Scan for the cell matching the given text and deliver its (x, y) coordinate at center. 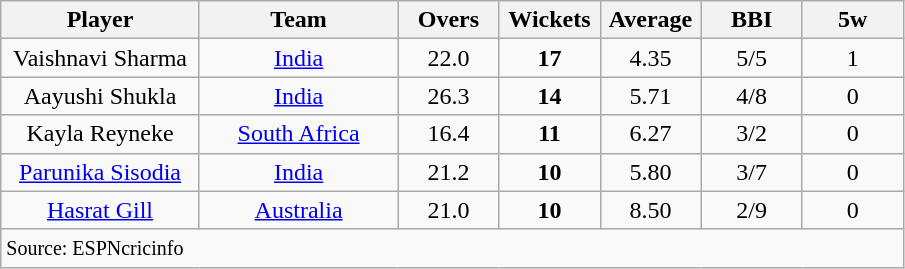
17 (550, 58)
5w (852, 20)
5/5 (752, 58)
8.50 (650, 210)
Hasrat Gill (100, 210)
Wickets (550, 20)
Overs (448, 20)
South Africa (298, 134)
Vaishnavi Sharma (100, 58)
16.4 (448, 134)
Team (298, 20)
Aayushi Shukla (100, 96)
Source: ESPNcricinfo (452, 248)
26.3 (448, 96)
11 (550, 134)
3/2 (752, 134)
5.80 (650, 172)
Parunika Sisodia (100, 172)
Kayla Reyneke (100, 134)
4.35 (650, 58)
21.0 (448, 210)
Average (650, 20)
2/9 (752, 210)
21.2 (448, 172)
22.0 (448, 58)
5.71 (650, 96)
1 (852, 58)
4/8 (752, 96)
14 (550, 96)
Player (100, 20)
BBI (752, 20)
3/7 (752, 172)
6.27 (650, 134)
Australia (298, 210)
